For the text-containing cell, return its midpoint in (X, Y) coordinate format. 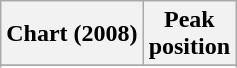
Chart (2008) (72, 34)
Peakposition (189, 34)
